Extract the [x, y] coordinate from the center of the cell holding the provided text.  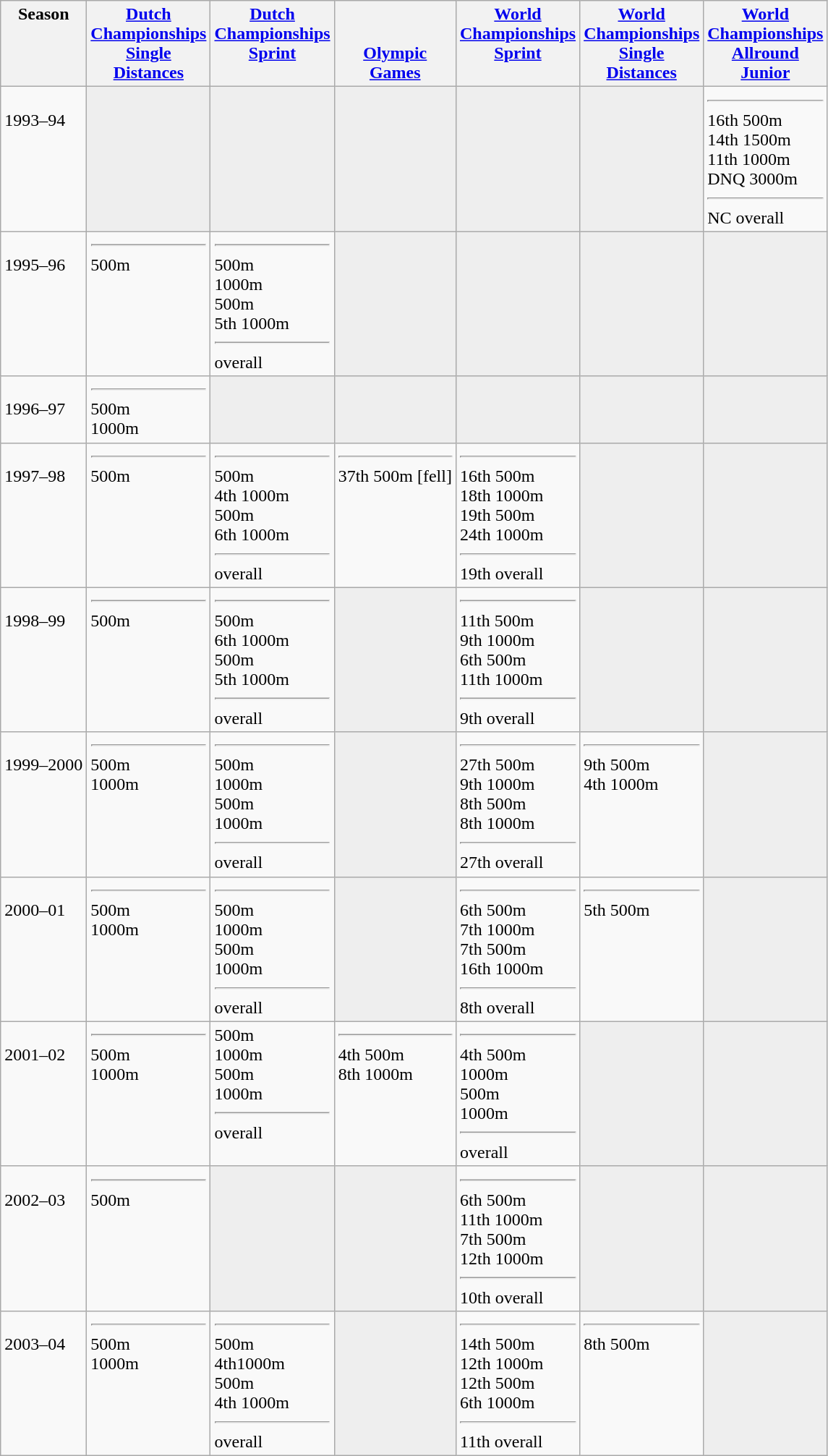
11th 500m 9th 1000m 6th 500m 11th 1000m 9th overall [518, 660]
1996–97 [43, 409]
Dutch Championships Sprint [272, 43]
5th 500m [642, 949]
World Championships Allround Junior [765, 43]
1993–94 [43, 159]
8th 500m [642, 1383]
2002–03 [43, 1238]
Season [43, 43]
2003–04 [43, 1383]
2001–02 [43, 1094]
4th 500m 8th 1000m [395, 1094]
Dutch Championships Single Distances [149, 43]
1995–96 [43, 304]
World Championships Single Distances [642, 43]
500m 6th 1000m 500m 5th 1000m overall [272, 660]
2000–01 [43, 949]
37th 500m [fell] [395, 515]
6th 500m 7th 1000m 7th 500m 16th 1000m 8th overall [518, 949]
500m 4th 1000m 500m 6th 1000m overall [272, 515]
16th 500m 18th 1000m 19th 500m 24th 1000m 19th overall [518, 515]
14th 500m 12th 1000m 12th 500m 6th 1000m 11th overall [518, 1383]
16th 500m 14th 1500m 11th 1000m DNQ 3000m NC overall [765, 159]
1997–98 [43, 515]
1998–99 [43, 660]
1999–2000 [43, 804]
4th 500m 1000m 500m 1000m overall [518, 1094]
Olympic Games [395, 43]
6th 500m 11th 1000m 7th 500m 12th 1000m 10th overall [518, 1238]
27th 500m 9th 1000m 8th 500m 8th 1000m 27th overall [518, 804]
World Championships Sprint [518, 43]
9th 500m 4th 1000m [642, 804]
500m 1000m 500m 5th 1000m overall [272, 304]
500m 4th1000m 500m 4th 1000m overall [272, 1383]
